Determine the [X, Y] coordinate at the center of the cell enclosing the given text.  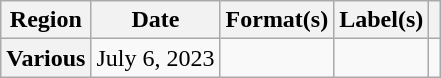
Various [46, 58]
July 6, 2023 [156, 58]
Region [46, 20]
Label(s) [382, 20]
Format(s) [277, 20]
Date [156, 20]
